Scan for the cell matching the given text and deliver its [x, y] coordinate at center. 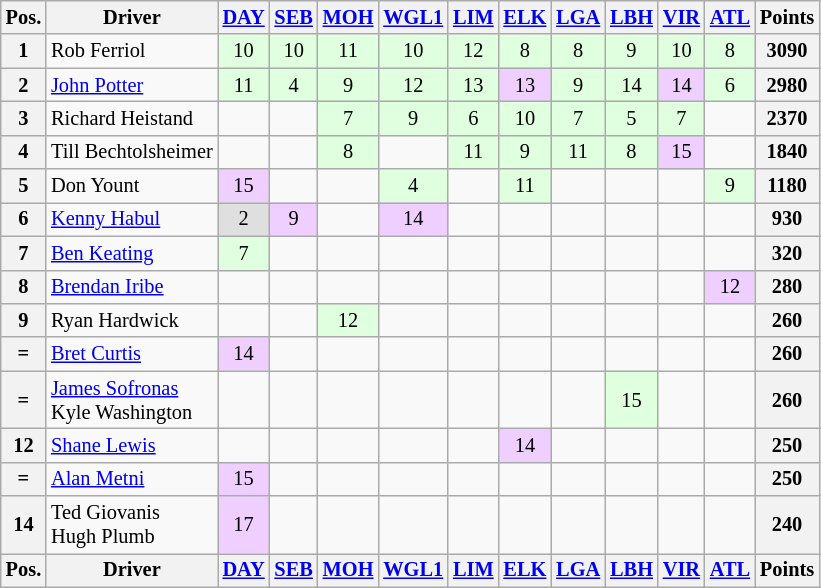
Ryan Hardwick [132, 320]
Rob Ferriol [132, 51]
17 [244, 525]
1 [24, 51]
Ben Keating [132, 253]
1840 [787, 152]
Kenny Habul [132, 219]
240 [787, 525]
Shane Lewis [132, 445]
1180 [787, 186]
Don Yount [132, 186]
3090 [787, 51]
Till Bechtolsheimer [132, 152]
2980 [787, 85]
Ted Giovanis Hugh Plumb [132, 525]
320 [787, 253]
2370 [787, 118]
Richard Heistand [132, 118]
John Potter [132, 85]
Bret Curtis [132, 354]
Brendan Iribe [132, 287]
280 [787, 287]
James Sofronas Kyle Washington [132, 400]
930 [787, 219]
Alan Metni [132, 479]
3 [24, 118]
